Identify which cell holds the provided text, then report its [x, y] central coordinate. 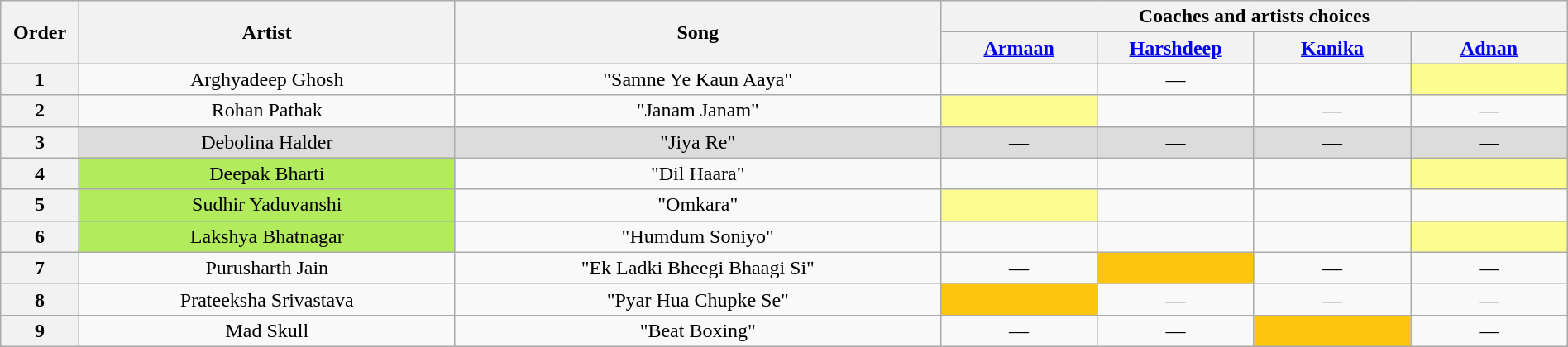
5 [40, 205]
"Omkara" [698, 205]
"Jiya Re" [698, 142]
Deepak Bharti [266, 173]
Sudhir Yaduvanshi [266, 205]
3 [40, 142]
2 [40, 111]
7 [40, 268]
Artist [266, 32]
4 [40, 173]
"Janam Janam" [698, 111]
"Samne Ye Kaun Aaya" [698, 79]
Coaches and artists choices [1254, 17]
Armaan [1019, 48]
Mad Skull [266, 330]
"Pyar Hua Chupke Se" [698, 299]
"Beat Boxing" [698, 330]
Rohan Pathak [266, 111]
Debolina Halder [266, 142]
9 [40, 330]
Prateeksha Srivastava [266, 299]
Adnan [1489, 48]
Harshdeep [1176, 48]
Song [698, 32]
Lakshya Bhatnagar [266, 236]
Order [40, 32]
"Dil Haara" [698, 173]
1 [40, 79]
Arghyadeep Ghosh [266, 79]
6 [40, 236]
Kanika [1331, 48]
8 [40, 299]
"Ek Ladki Bheegi Bhaagi Si" [698, 268]
Purusharth Jain [266, 268]
"Humdum Soniyo" [698, 236]
